Capture the cell that displays the provided text and extract its (X, Y) central coordinate. 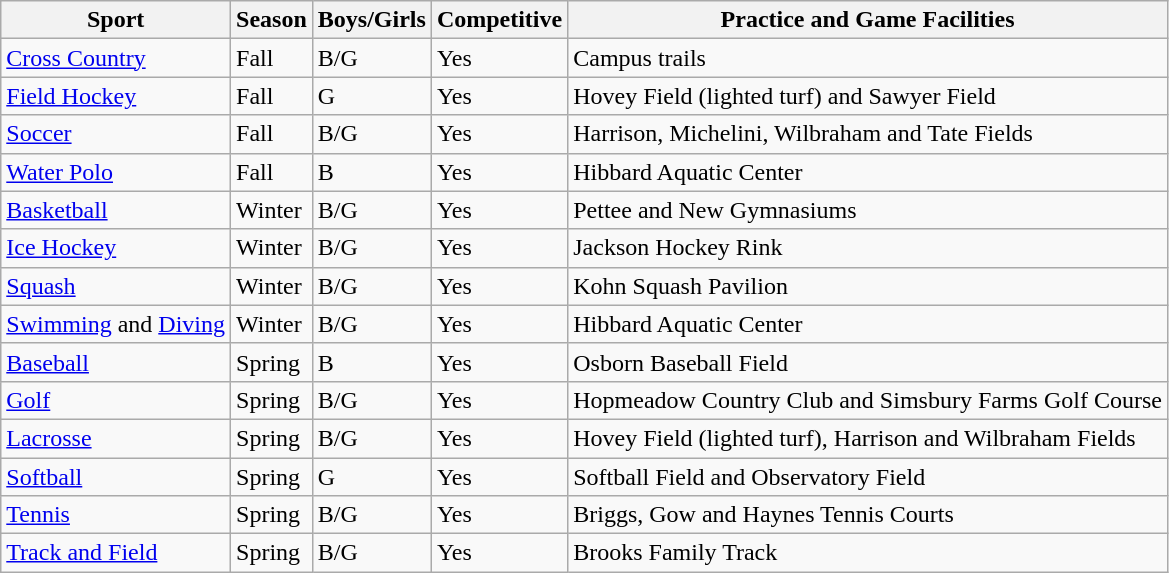
Hopmeadow Country Club and Simsbury Farms Golf Course (868, 400)
Sport (116, 20)
Campus trails (868, 58)
Osborn Baseball Field (868, 362)
Golf (116, 400)
Ice Hockey (116, 248)
Briggs, Gow and Haynes Tennis Courts (868, 515)
Squash (116, 286)
Track and Field (116, 553)
Cross Country (116, 58)
Softball (116, 477)
Competitive (499, 20)
Brooks Family Track (868, 553)
Basketball (116, 210)
Practice and Game Facilities (868, 20)
Pettee and New Gymnasiums (868, 210)
Water Polo (116, 172)
Hovey Field (lighted turf) and Sawyer Field (868, 96)
Hovey Field (lighted turf), Harrison and Wilbraham Fields (868, 438)
Field Hockey (116, 96)
Boys/Girls (372, 20)
Lacrosse (116, 438)
Baseball (116, 362)
Harrison, Michelini, Wilbraham and Tate Fields (868, 134)
Season (272, 20)
Kohn Squash Pavilion (868, 286)
Soccer (116, 134)
Softball Field and Observatory Field (868, 477)
Jackson Hockey Rink (868, 248)
Tennis (116, 515)
Swimming and Diving (116, 324)
